Pinpoint the cell where the given text exists, returning its [X, Y] midpoint coordinate. 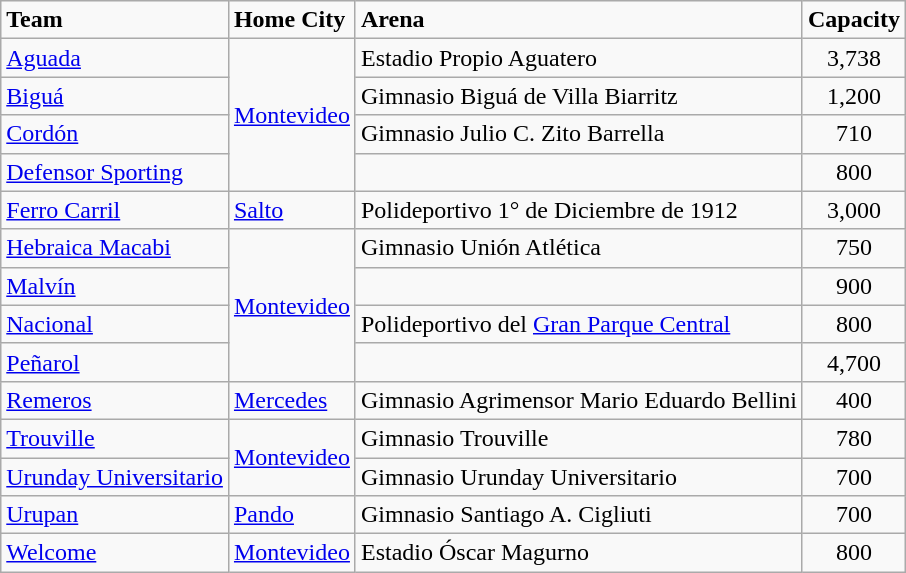
Pando [292, 515]
Ferro Carril [115, 210]
Gimnasio Urunday Universitario [578, 477]
Urunday Universitario [115, 477]
Biguá [115, 96]
Hebraica Macabi [115, 248]
Defensor Sporting [115, 172]
Salto [292, 210]
Peñarol [115, 362]
3,738 [854, 58]
Gimnasio Unión Atlética [578, 248]
Gimnasio Julio C. Zito Barrella [578, 134]
Polideportivo del Gran Parque Central [578, 324]
Trouville [115, 438]
Welcome [115, 553]
Home City [292, 20]
Cordón [115, 134]
Remeros [115, 400]
Urupan [115, 515]
Gimnasio Agrimensor Mario Eduardo Bellini [578, 400]
Polideportivo 1° de Diciembre de 1912 [578, 210]
Team [115, 20]
750 [854, 248]
3,000 [854, 210]
Arena [578, 20]
4,700 [854, 362]
Gimnasio Santiago A. Cigliuti [578, 515]
Mercedes [292, 400]
1,200 [854, 96]
Capacity [854, 20]
900 [854, 286]
Estadio Propio Aguatero [578, 58]
Aguada [115, 58]
Gimnasio Biguá de Villa Biarritz [578, 96]
400 [854, 400]
710 [854, 134]
Nacional [115, 324]
Gimnasio Trouville [578, 438]
Estadio Óscar Magurno [578, 553]
Malvín [115, 286]
780 [854, 438]
